Return the (X, Y) coordinate for the center point of the cell that contains the specified text.  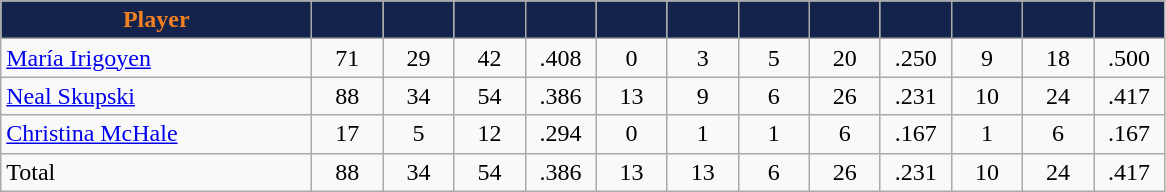
.500 (1130, 58)
20 (844, 58)
18 (1058, 58)
42 (490, 58)
29 (418, 58)
Christina McHale (156, 134)
71 (348, 58)
17 (348, 134)
.294 (560, 134)
Player (156, 20)
Neal Skupski (156, 96)
.408 (560, 58)
12 (490, 134)
Total (156, 172)
.250 (916, 58)
María Irigoyen (156, 58)
3 (702, 58)
